Pinpoint the cell where the given text exists, returning its [x, y] midpoint coordinate. 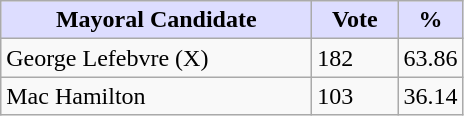
63.86 [430, 58]
Mac Hamilton [156, 96]
% [430, 20]
182 [355, 58]
George Lefebvre (X) [156, 58]
Vote [355, 20]
Mayoral Candidate [156, 20]
103 [355, 96]
36.14 [430, 96]
